From the cell containing the given text, extract its center point as [X, Y] coordinate. 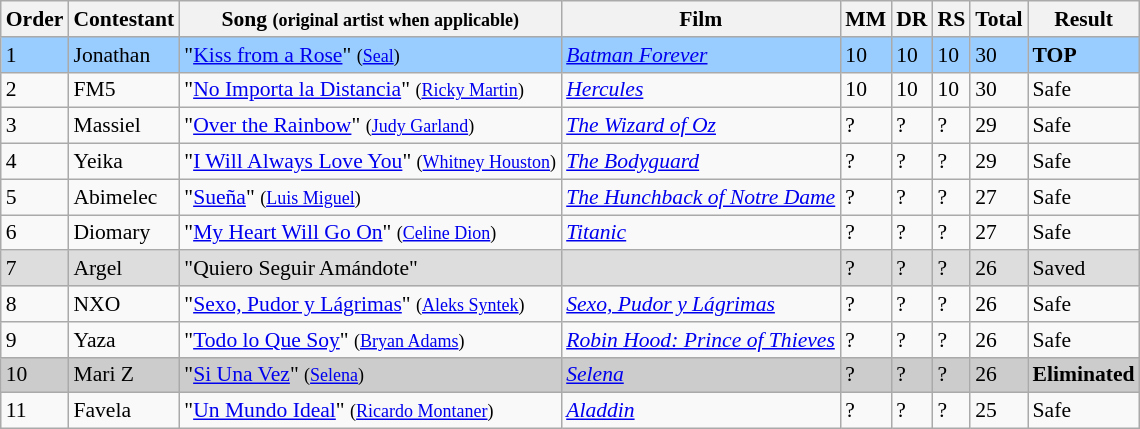
Mari Z [124, 375]
"No Importa la Distancia" (Ricky Martin) [370, 90]
Song (original artist when applicable) [370, 19]
Sexo, Pudor y Lágrimas [700, 304]
Argel [124, 269]
Result [1084, 19]
4 [35, 162]
"Un Mundo Ideal" (Ricardo Montaner) [370, 411]
NXO [124, 304]
Contestant [124, 19]
"Over the Rainbow" (Judy Garland) [370, 126]
FM5 [124, 90]
Aladdin [700, 411]
Hercules [700, 90]
3 [35, 126]
Favela [124, 411]
9 [35, 340]
25 [998, 411]
"Kiss from a Rose" (Seal) [370, 55]
11 [35, 411]
5 [35, 197]
Titanic [700, 233]
"Quiero Seguir Amándote" [370, 269]
2 [35, 90]
Massiel [124, 126]
Yaza [124, 340]
"Sueña" (Luis Miguel) [370, 197]
MM [866, 19]
1 [35, 55]
Total [998, 19]
TOP [1084, 55]
Eliminated [1084, 375]
Film [700, 19]
The Bodyguard [700, 162]
Yeika [124, 162]
Saved [1084, 269]
"I Will Always Love You" (Whitney Houston) [370, 162]
RS [951, 19]
"Si Una Vez" (Selena) [370, 375]
Order [35, 19]
Jonathan [124, 55]
8 [35, 304]
"Sexo, Pudor y Lágrimas" (Aleks Syntek) [370, 304]
Diomary [124, 233]
Robin Hood: Prince of Thieves [700, 340]
7 [35, 269]
"Todo lo Que Soy" (Bryan Adams) [370, 340]
6 [35, 233]
Selena [700, 375]
DR [912, 19]
Abimelec [124, 197]
The Hunchback of Notre Dame [700, 197]
The Wizard of Oz [700, 126]
"My Heart Will Go On" (Celine Dion) [370, 233]
Batman Forever [700, 55]
